Detect which cell encompasses the target text, then output its (x, y) center coordinate. 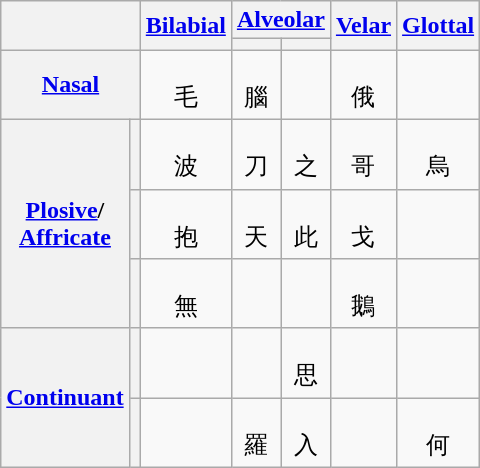
哥 (363, 154)
腦 (256, 85)
此 (306, 224)
何 (438, 433)
刀 (256, 154)
波 (186, 154)
入 (306, 433)
Plosive/Affricate (65, 224)
無 (186, 294)
烏 (438, 154)
俄 (363, 85)
Glottal (438, 26)
羅 (256, 433)
之 (306, 154)
天 (256, 224)
Continuant (65, 398)
Velar (363, 26)
毛 (186, 85)
Nasal (71, 85)
戈 (363, 224)
鵝 (363, 294)
抱 (186, 224)
Alveolar (280, 20)
Bilabial (186, 26)
思 (306, 363)
